For the text-containing cell, return its midpoint in (X, Y) coordinate format. 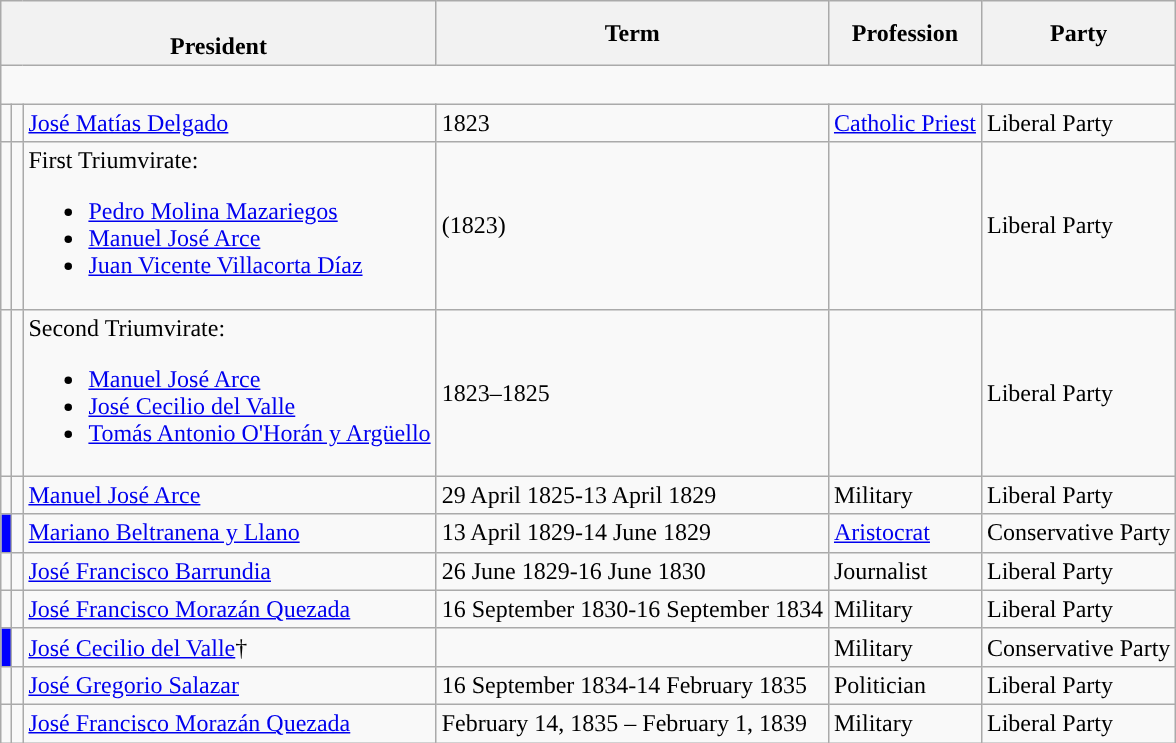
16 September 1830-16 September 1834 (632, 609)
Manuel José Arce (230, 495)
Catholic Priest (904, 123)
José Matías Delgado (230, 123)
(1823) (632, 226)
Second Triumvirate:Manuel José ArceJosé Cecilio del ValleTomás Antonio O'Horán y Argüello (230, 392)
Profession (904, 34)
José Gregorio Salazar (230, 685)
13 April 1829-14 June 1829 (632, 533)
February 14, 1835 – February 1, 1839 (632, 723)
Journalist (904, 571)
José Cecilio del Valle† (230, 647)
1823–1825 (632, 392)
Mariano Beltranena y Llano (230, 533)
29 April 1825-13 April 1829 (632, 495)
First Triumvirate:Pedro Molina MazariegosManuel José ArceJuan Vicente Villacorta Díaz (230, 226)
1823 (632, 123)
Party (1078, 34)
José Francisco Barrundia (230, 571)
Politician (904, 685)
Aristocrat (904, 533)
16 September 1834-14 February 1835 (632, 685)
26 June 1829-16 June 1830 (632, 571)
President (218, 34)
Term (632, 34)
